Provide the [x, y] coordinate of the cell's center where the given text is located.  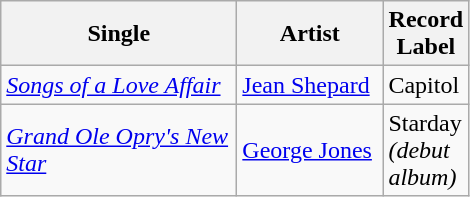
George Jones [310, 150]
Capitol [426, 85]
Jean Shepard [310, 85]
Single [119, 34]
Record Label [426, 34]
Songs of a Love Affair [119, 85]
Grand Ole Opry's New Star [119, 150]
Artist [310, 34]
Starday (debut album) [426, 150]
